Identify which cell holds the provided text, then report its [x, y] central coordinate. 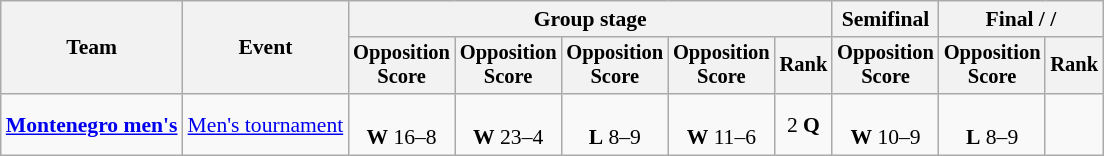
W 23–4 [508, 124]
W 16–8 [402, 124]
Final / / [1021, 19]
2 Q [804, 124]
Event [266, 48]
Montenegro men's [92, 124]
Semifinal [886, 19]
Team [92, 48]
W 10–9 [886, 124]
Men's tournament [266, 124]
W 11–6 [722, 124]
Group stage [590, 19]
